Provide the (x, y) coordinate of the cell's center where the given text is located.  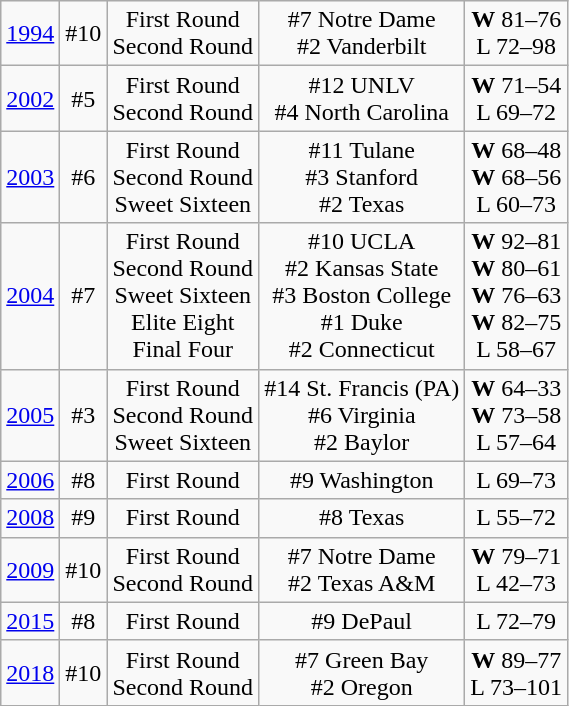
1994 (30, 34)
#7 Notre Dame #2 Texas A&M (362, 570)
2004 (30, 296)
#12 UNLV #4 North Carolina (362, 98)
2005 (30, 415)
L 72–79 (516, 621)
L 69–73 (516, 480)
2003 (30, 177)
W 64–33 W 73–58 L 57–64 (516, 415)
First Round Second Round Sweet Sixteen Elite Eight Final Four (183, 296)
#3 (84, 415)
2015 (30, 621)
#14 St. Francis (PA) #6 Virginia #2 Baylor (362, 415)
#9 Washington (362, 480)
#9 (84, 518)
#7 Green Bay #2 Oregon (362, 672)
#6 (84, 177)
W 71–54 L 69–72 (516, 98)
2002 (30, 98)
2008 (30, 518)
2006 (30, 480)
W 89–77 L 73–101 (516, 672)
W 92–81 W 80–61 W 76–63 W 82–75 L 58–67 (516, 296)
#11 Tulane #3 Stanford #2 Texas (362, 177)
#7 Notre Dame #2 Vanderbilt (362, 34)
#8 Texas (362, 518)
W 79–71 L 42–73 (516, 570)
W 81–76 L 72–98 (516, 34)
W 68–48 W 68–56 L 60–73 (516, 177)
2018 (30, 672)
#5 (84, 98)
2009 (30, 570)
L 55–72 (516, 518)
#10 UCLA #2 Kansas State #3 Boston College #1 Duke #2 Connecticut (362, 296)
#9 DePaul (362, 621)
#7 (84, 296)
